Extract the (X, Y) coordinate from the center of the cell holding the provided text.  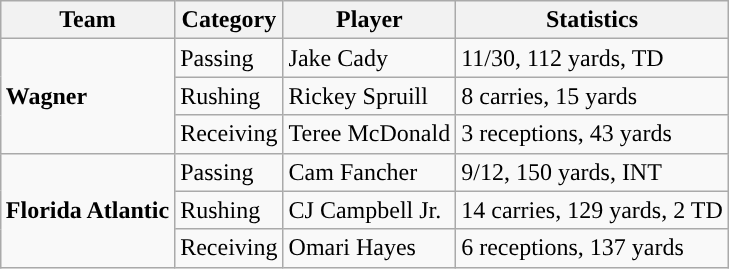
3 receptions, 43 yards (592, 134)
9/12, 150 yards, INT (592, 172)
8 carries, 15 yards (592, 96)
Category (229, 20)
Wagner (87, 96)
Omari Hayes (370, 248)
Team (87, 20)
11/30, 112 yards, TD (592, 58)
CJ Campbell Jr. (370, 210)
Cam Fancher (370, 172)
Player (370, 20)
14 carries, 129 yards, 2 TD (592, 210)
6 receptions, 137 yards (592, 248)
Statistics (592, 20)
Jake Cady (370, 58)
Teree McDonald (370, 134)
Florida Atlantic (87, 210)
Rickey Spruill (370, 96)
